Return the [X, Y] coordinate for the center point of the cell that contains the specified text.  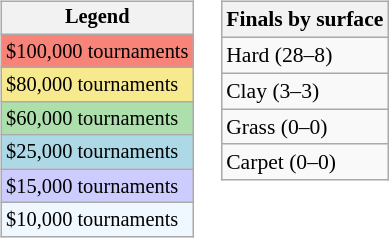
Legend [97, 18]
Finals by surface [304, 20]
Clay (3–3) [304, 91]
Hard (28–8) [304, 55]
$15,000 tournaments [97, 186]
$60,000 tournaments [97, 119]
Carpet (0–0) [304, 162]
$25,000 tournaments [97, 152]
$10,000 tournaments [97, 220]
Grass (0–0) [304, 127]
$100,000 tournaments [97, 51]
$80,000 tournaments [97, 85]
